Return the [x, y] coordinate for the center point of the cell that contains the specified text.  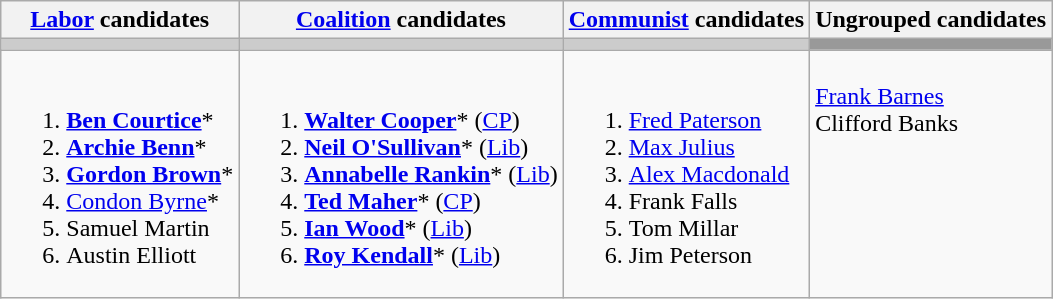
Communist candidates [686, 20]
Frank Barnes Clifford Banks [931, 174]
Ben Courtice*Archie Benn*Gordon Brown*Condon Byrne*Samuel MartinAustin Elliott [120, 174]
Coalition candidates [401, 20]
Labor candidates [120, 20]
Walter Cooper* (CP)Neil O'Sullivan* (Lib)Annabelle Rankin* (Lib)Ted Maher* (CP)Ian Wood* (Lib)Roy Kendall* (Lib) [401, 174]
Ungrouped candidates [931, 20]
Fred PatersonMax JuliusAlex MacdonaldFrank FallsTom MillarJim Peterson [686, 174]
